Identify which cell holds the provided text, then report its [X, Y] central coordinate. 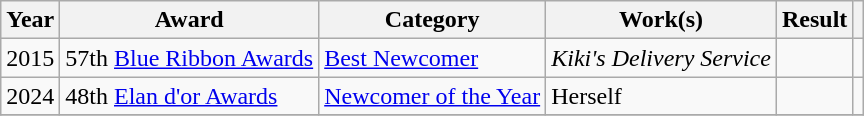
2024 [30, 96]
Award [190, 20]
Newcomer of the Year [432, 96]
Kiki's Delivery Service [662, 58]
Category [432, 20]
2015 [30, 58]
57th Blue Ribbon Awards [190, 58]
48th Elan d'or Awards [190, 96]
Work(s) [662, 20]
Result [814, 20]
Year [30, 20]
Herself [662, 96]
Best Newcomer [432, 58]
